For the text-containing cell, return its midpoint in [X, Y] coordinate format. 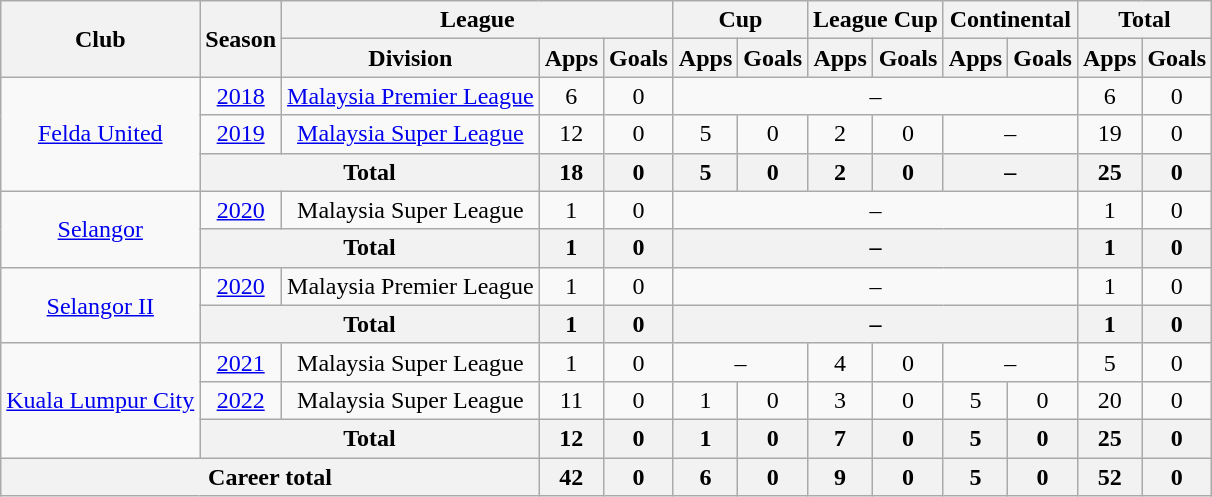
9 [840, 477]
Club [100, 39]
Continental [1010, 20]
18 [571, 172]
20 [1109, 400]
4 [840, 362]
42 [571, 477]
Division [411, 58]
League [478, 20]
Kuala Lumpur City [100, 400]
2019 [241, 134]
Selangor II [100, 305]
2018 [241, 96]
Selangor [100, 229]
Season [241, 39]
2022 [241, 400]
11 [571, 400]
52 [1109, 477]
Career total [270, 477]
League Cup [876, 20]
2021 [241, 362]
3 [840, 400]
19 [1109, 134]
Felda United [100, 134]
7 [840, 438]
Cup [740, 20]
